From the cell containing the given text, extract its center point as [X, Y] coordinate. 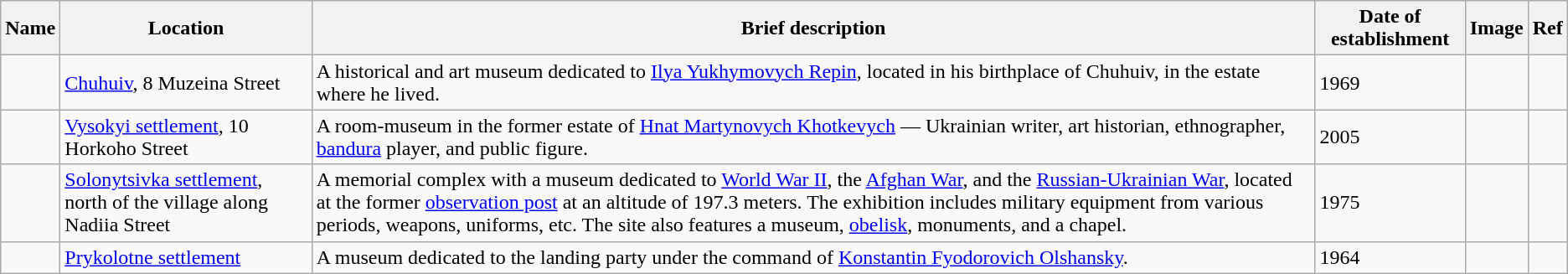
Prykolotne settlement [186, 257]
Name [30, 28]
Location [186, 28]
A historical and art museum dedicated to Ilya Yukhymovych Repin, located in his birthplace of Chuhuiv, in the estate where he lived. [813, 82]
Ref [1548, 28]
Date of establishment [1390, 28]
A room-museum in the former estate of Hnat Martynovych Khotkevych — Ukrainian writer, art historian, ethnographer, bandura player, and public figure. [813, 137]
Solonytsivka settlement, north of the village along Nadiia Street [186, 203]
Brief description [813, 28]
Vysokyi settlement, 10 Horkoho Street [186, 137]
1975 [1390, 203]
1969 [1390, 82]
Image [1496, 28]
Chuhuiv, 8 Muzeina Street [186, 82]
A museum dedicated to the landing party under the command of Konstantin Fyodorovich Olshansky. [813, 257]
1964 [1390, 257]
2005 [1390, 137]
